From the cell containing the given text, extract its center point as [X, Y] coordinate. 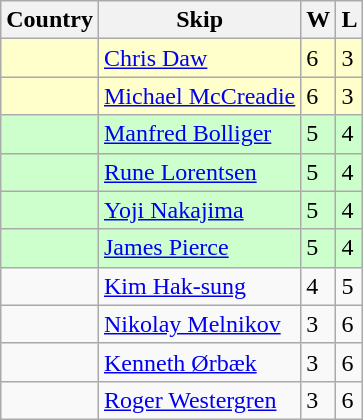
Nikolay Melnikov [199, 324]
Kim Hak-sung [199, 286]
Manfred Bolliger [199, 134]
James Pierce [199, 248]
Michael McCreadie [199, 96]
Roger Westergren [199, 400]
L [350, 20]
Yoji Nakajima [199, 210]
Kenneth Ørbæk [199, 362]
Country [50, 20]
Rune Lorentsen [199, 172]
Chris Daw [199, 58]
Skip [199, 20]
W [318, 20]
